Output the (x, y) coordinate of the center of the cell containing the given text.  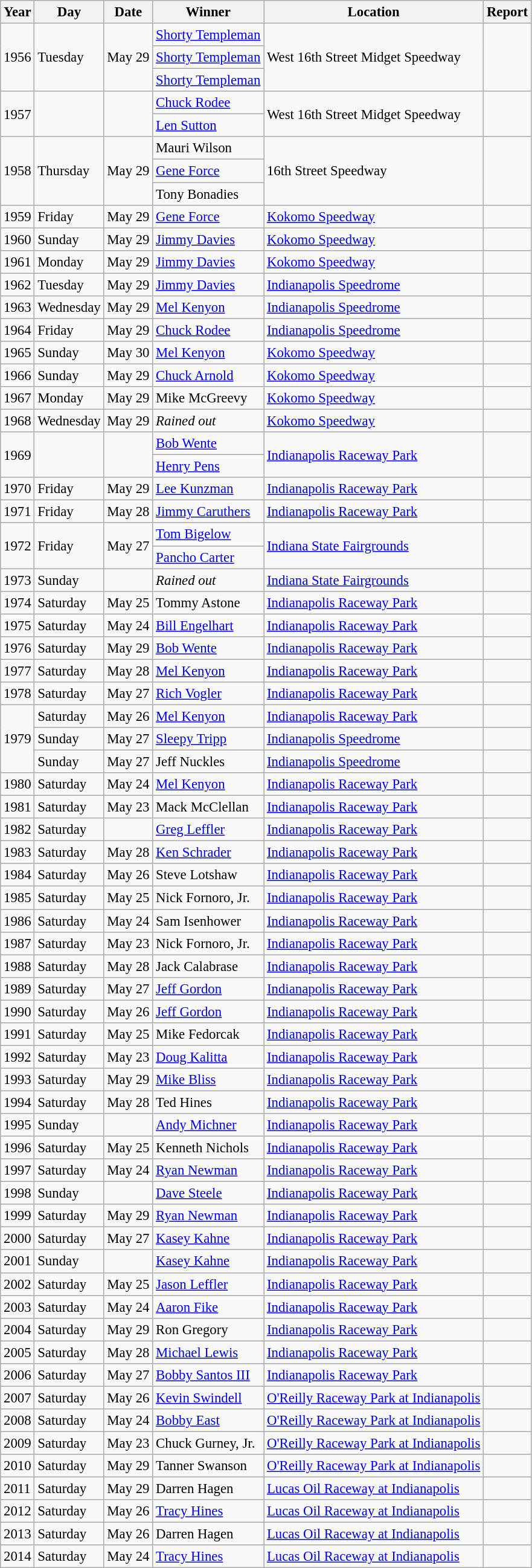
2002 (18, 1284)
1964 (18, 330)
Chuck Gurney, Jr. (208, 1443)
Bobby East (208, 1421)
2005 (18, 1352)
2009 (18, 1443)
Date (128, 12)
Tom Bigelow (208, 535)
Mike Bliss (208, 1080)
1995 (18, 1125)
2012 (18, 1511)
Greg Leffler (208, 830)
Kevin Swindell (208, 1398)
1956 (18, 58)
1958 (18, 170)
1975 (18, 625)
Tony Bonadies (208, 194)
1986 (18, 921)
Pancho Carter (208, 557)
Lee Kunzman (208, 489)
1999 (18, 1216)
Ron Gregory (208, 1329)
Sam Isenhower (208, 921)
Ken Schrader (208, 853)
Jimmy Caruthers (208, 512)
Jason Leffler (208, 1284)
Andy Michner (208, 1125)
1962 (18, 285)
Mike McGreevy (208, 398)
1959 (18, 216)
Tanner Swanson (208, 1466)
Jeff Nuckles (208, 762)
Report (507, 12)
Chuck Arnold (208, 375)
1969 (18, 454)
Sleepy Tripp (208, 739)
1997 (18, 1170)
Day (69, 12)
1991 (18, 1034)
2004 (18, 1329)
1961 (18, 262)
1966 (18, 375)
Mack McClellan (208, 807)
1971 (18, 512)
Mauri Wilson (208, 148)
Location (374, 12)
Len Sutton (208, 126)
1998 (18, 1193)
1967 (18, 398)
1963 (18, 308)
1968 (18, 421)
1984 (18, 876)
Jack Calabrase (208, 966)
1957 (18, 114)
1980 (18, 784)
2003 (18, 1307)
2000 (18, 1239)
16th Street Speedway (374, 170)
2008 (18, 1421)
2007 (18, 1398)
1996 (18, 1148)
1979 (18, 738)
1990 (18, 1011)
2014 (18, 1557)
1994 (18, 1102)
Kenneth Nichols (208, 1148)
2010 (18, 1466)
Michael Lewis (208, 1352)
Year (18, 12)
Ted Hines (208, 1102)
1982 (18, 830)
1988 (18, 966)
Tommy Astone (208, 602)
2011 (18, 1489)
Steve Lotshaw (208, 876)
Rich Vogler (208, 694)
Bill Engelhart (208, 625)
Henry Pens (208, 466)
Winner (208, 12)
1987 (18, 943)
1978 (18, 694)
1993 (18, 1080)
Doug Kalitta (208, 1057)
1981 (18, 807)
1983 (18, 853)
1974 (18, 602)
2006 (18, 1375)
2001 (18, 1262)
1977 (18, 671)
Mike Fedorcak (208, 1034)
Thursday (69, 170)
1973 (18, 580)
1976 (18, 648)
1970 (18, 489)
May 30 (128, 353)
1992 (18, 1057)
Dave Steele (208, 1193)
1972 (18, 546)
1960 (18, 239)
1989 (18, 989)
1985 (18, 898)
1965 (18, 353)
2013 (18, 1534)
Aaron Fike (208, 1307)
Bobby Santos III (208, 1375)
